Determine the [x, y] coordinate at the center of the cell enclosing the given text.  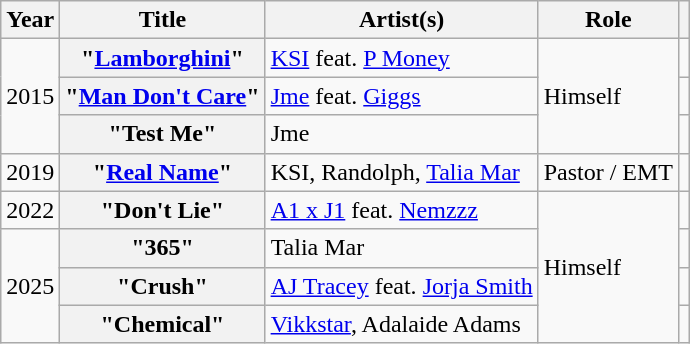
"Test Me" [162, 134]
2015 [30, 96]
Vikkstar, Adalaide Adams [402, 324]
2019 [30, 172]
2025 [30, 286]
"Crush" [162, 286]
AJ Tracey feat. Jorja Smith [402, 286]
2022 [30, 210]
Artist(s) [402, 20]
KSI, Randolph, Talia Mar [402, 172]
Jme [402, 134]
"Lamborghini" [162, 58]
"Chemical" [162, 324]
Title [162, 20]
"Don't Lie" [162, 210]
"365" [162, 248]
"Man Don't Care" [162, 96]
A1 x J1 feat. Nemzzz [402, 210]
KSI feat. P Money [402, 58]
Talia Mar [402, 248]
"Real Name" [162, 172]
Pastor / EMT [608, 172]
Jme feat. Giggs [402, 96]
Year [30, 20]
Role [608, 20]
